Scan for the cell matching the given text and deliver its (X, Y) coordinate at center. 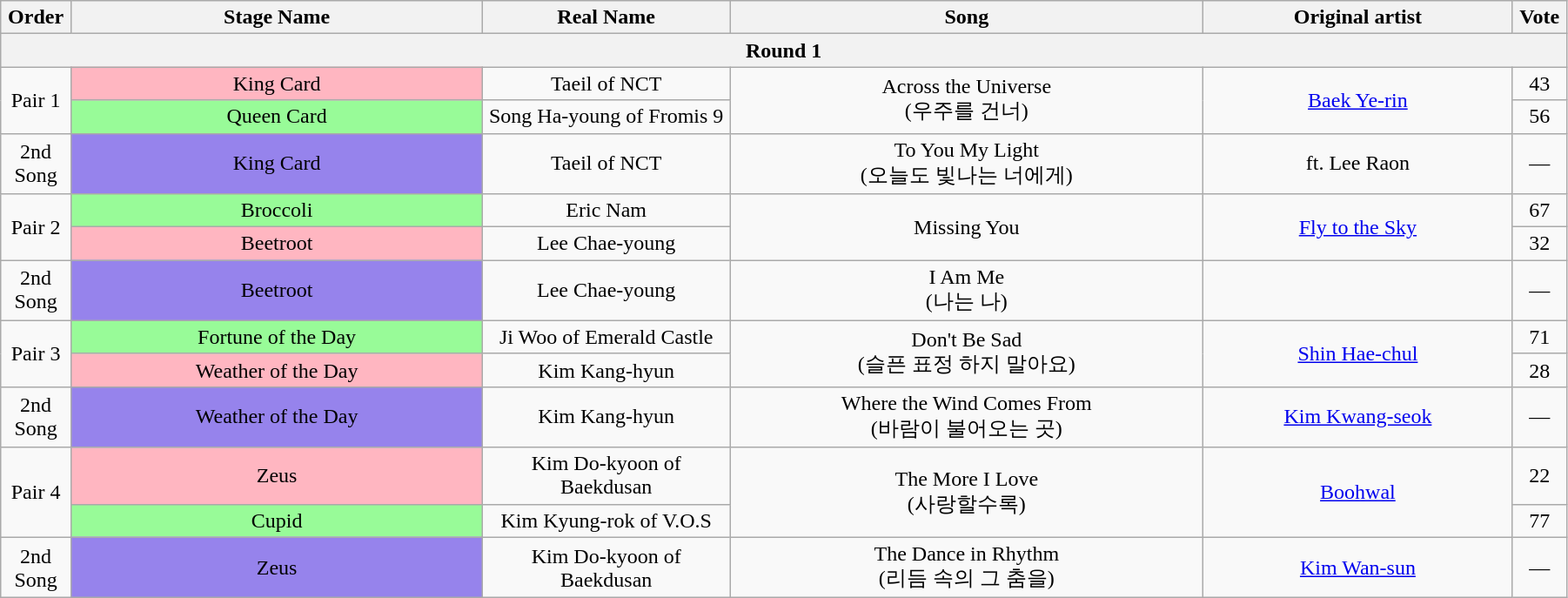
To You My Light(오늘도 빛나는 너에게) (967, 164)
Across the Universe(우주를 건너) (967, 100)
22 (1540, 475)
Fortune of the Day (277, 337)
56 (1540, 117)
Kim Kwang-seok (1357, 417)
Pair 1 (37, 100)
Shin Hae-chul (1357, 353)
Pair 2 (37, 227)
Boohwal (1357, 493)
77 (1540, 521)
Round 1 (784, 50)
28 (1540, 370)
67 (1540, 211)
ft. Lee Raon (1357, 164)
Vote (1540, 17)
Fly to the Sky (1357, 227)
Real Name (606, 17)
32 (1540, 244)
Pair 4 (37, 493)
Missing You (967, 227)
Broccoli (277, 211)
43 (1540, 84)
Where the Wind Comes From(바람이 불어오는 곳) (967, 417)
Song (967, 17)
Original artist (1357, 17)
Eric Nam (606, 211)
Pair 3 (37, 353)
Order (37, 17)
Cupid (277, 521)
Song Ha-young of Fromis 9 (606, 117)
I Am Me(나는 나) (967, 291)
Stage Name (277, 17)
Baek Ye-rin (1357, 100)
Kim Wan-sun (1357, 568)
Don't Be Sad(슬픈 표정 하지 말아요) (967, 353)
The Dance in Rhythm(리듬 속의 그 춤을) (967, 568)
71 (1540, 337)
Kim Kyung-rok of V.O.S (606, 521)
The More I Love(사랑할수록) (967, 493)
Ji Woo of Emerald Castle (606, 337)
Queen Card (277, 117)
